Find where the given text appears and provide that cell's center as [x, y] coordinate. 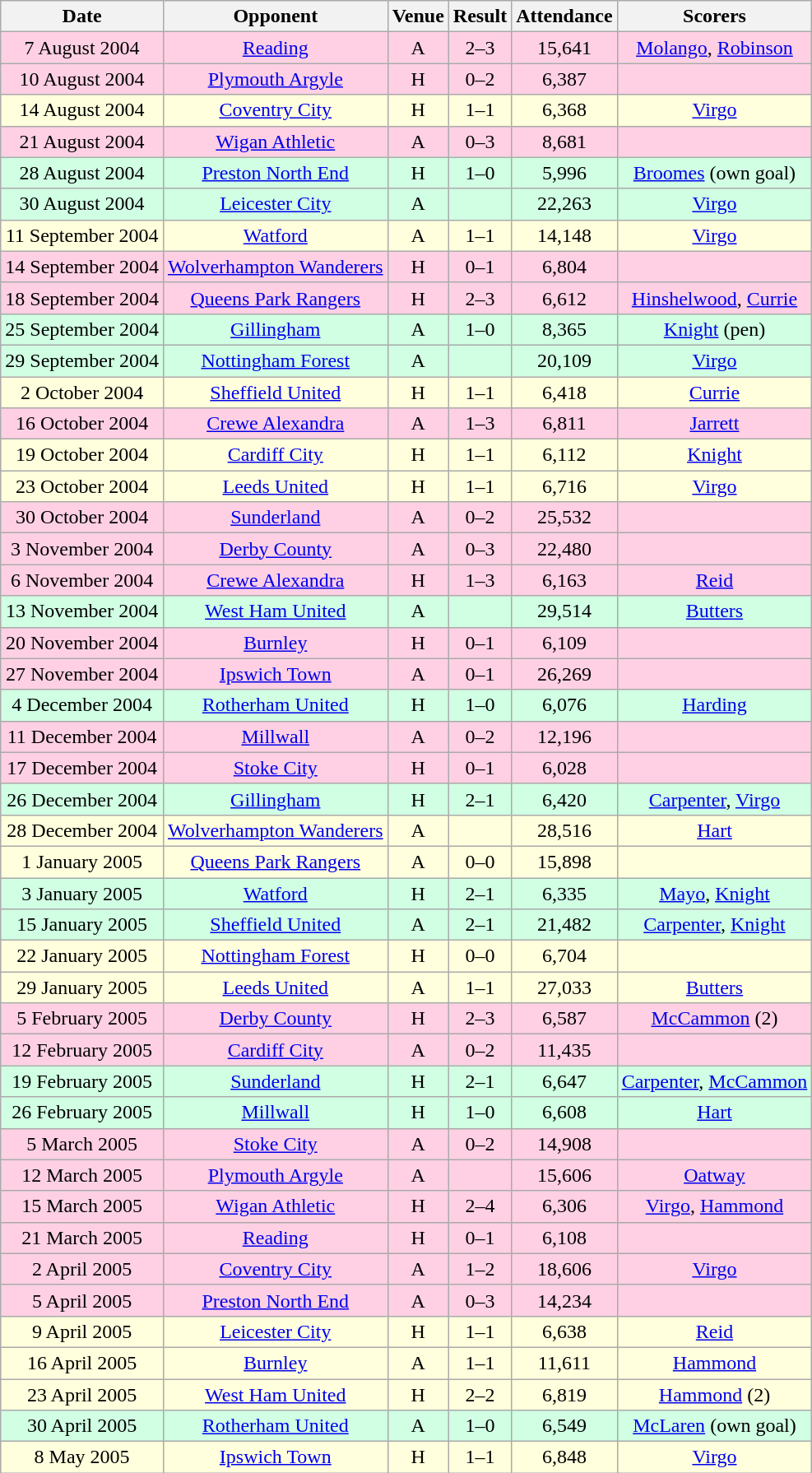
6,587 [564, 1019]
Hinshelwood, Currie [714, 298]
10 August 2004 [82, 79]
21 March 2005 [82, 1238]
6,612 [564, 298]
Carpenter, Knight [714, 925]
Opponent [275, 16]
19 October 2004 [82, 455]
Carpenter, McCammon [714, 1081]
9 April 2005 [82, 1331]
14 September 2004 [82, 267]
15,898 [564, 862]
8,365 [564, 329]
Result [480, 16]
23 April 2005 [82, 1395]
2–4 [480, 1206]
Harding [714, 705]
28 August 2004 [82, 173]
17 December 2004 [82, 768]
6,306 [564, 1206]
Broomes (own goal) [714, 173]
6,418 [564, 393]
5 February 2005 [82, 1019]
12 March 2005 [82, 1175]
16 April 2005 [82, 1363]
14,148 [564, 235]
Attendance [564, 16]
22,480 [564, 549]
5,996 [564, 173]
6,647 [564, 1081]
21,482 [564, 925]
8,681 [564, 142]
McCammon (2) [714, 1019]
11 September 2004 [82, 235]
15 March 2005 [82, 1206]
5 April 2005 [82, 1300]
29 January 2005 [82, 987]
6,819 [564, 1395]
6,549 [564, 1426]
22,263 [564, 204]
Mayo, Knight [714, 893]
1 January 2005 [82, 862]
Virgo, Hammond [714, 1206]
25 September 2004 [82, 329]
Molango, Robinson [714, 48]
20,109 [564, 360]
6,387 [564, 79]
Venue [418, 16]
18,606 [564, 1269]
15,641 [564, 48]
13 November 2004 [82, 611]
6,804 [564, 267]
29 September 2004 [82, 360]
5 March 2005 [82, 1144]
11 December 2004 [82, 736]
6,608 [564, 1113]
19 February 2005 [82, 1081]
1–2 [480, 1269]
Knight [714, 455]
12 February 2005 [82, 1050]
26,269 [564, 674]
15,606 [564, 1175]
6,076 [564, 705]
3 January 2005 [82, 893]
Jarrett [714, 424]
4 December 2004 [82, 705]
26 February 2005 [82, 1113]
6,704 [564, 956]
23 October 2004 [82, 486]
27 November 2004 [82, 674]
28,516 [564, 830]
16 October 2004 [82, 424]
11,611 [564, 1363]
18 September 2004 [82, 298]
14 August 2004 [82, 110]
6,848 [564, 1457]
21 August 2004 [82, 142]
30 October 2004 [82, 518]
14,234 [564, 1300]
30 April 2005 [82, 1426]
6,420 [564, 799]
2 April 2005 [82, 1269]
15 January 2005 [82, 925]
Hammond [714, 1363]
6,368 [564, 110]
20 November 2004 [82, 643]
Hammond (2) [714, 1395]
6 November 2004 [82, 580]
Carpenter, Virgo [714, 799]
6,109 [564, 643]
6,028 [564, 768]
6,811 [564, 424]
2 October 2004 [82, 393]
27,033 [564, 987]
6,108 [564, 1238]
3 November 2004 [82, 549]
29,514 [564, 611]
Scorers [714, 16]
6,335 [564, 893]
8 May 2005 [82, 1457]
25,532 [564, 518]
7 August 2004 [82, 48]
28 December 2004 [82, 830]
2–2 [480, 1395]
30 August 2004 [82, 204]
26 December 2004 [82, 799]
22 January 2005 [82, 956]
6,163 [564, 580]
6,638 [564, 1331]
Date [82, 16]
11,435 [564, 1050]
Currie [714, 393]
6,112 [564, 455]
14,908 [564, 1144]
Oatway [714, 1175]
McLaren (own goal) [714, 1426]
12,196 [564, 736]
Knight (pen) [714, 329]
6,716 [564, 486]
